Capture the cell that displays the provided text and extract its [X, Y] central coordinate. 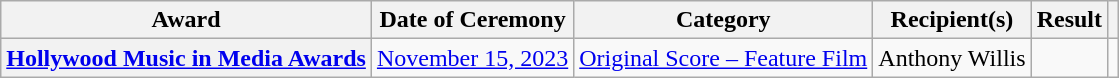
Original Score – Feature Film [724, 58]
Anthony Willis [952, 58]
Hollywood Music in Media Awards [186, 58]
Award [186, 20]
Category [724, 20]
Recipient(s) [952, 20]
Date of Ceremony [472, 20]
November 15, 2023 [472, 58]
Result [1069, 20]
